Extract the (X, Y) coordinate from the center of the cell holding the provided text.  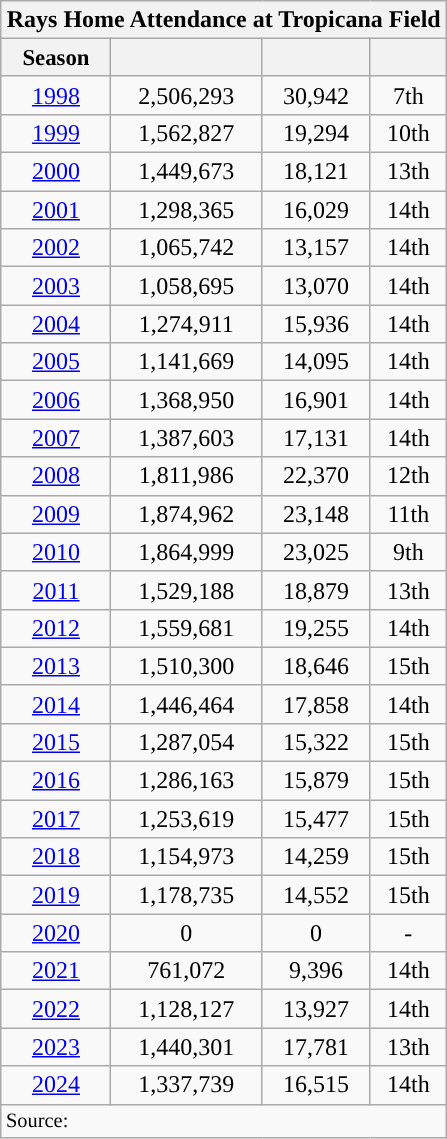
2010 (56, 552)
18,121 (316, 172)
2008 (56, 476)
17,858 (316, 704)
11th (408, 514)
1,178,735 (186, 895)
16,901 (316, 400)
1,141,669 (186, 362)
1,065,742 (186, 248)
2020 (56, 933)
2006 (56, 400)
Source: (224, 1121)
2000 (56, 172)
1999 (56, 133)
1,058,695 (186, 286)
2019 (56, 895)
2001 (56, 210)
1,562,827 (186, 133)
1,529,188 (186, 590)
1,337,739 (186, 1085)
2013 (56, 666)
2014 (56, 704)
1,154,973 (186, 857)
1,274,911 (186, 324)
1,128,127 (186, 1009)
1,286,163 (186, 781)
1,368,950 (186, 400)
13,070 (316, 286)
1,811,986 (186, 476)
14,259 (316, 857)
15,936 (316, 324)
9,396 (316, 971)
2021 (56, 971)
16,515 (316, 1085)
14,552 (316, 895)
22,370 (316, 476)
2018 (56, 857)
1,440,301 (186, 1047)
761,072 (186, 971)
1,510,300 (186, 666)
2002 (56, 248)
2,506,293 (186, 95)
1,253,619 (186, 819)
2015 (56, 742)
2005 (56, 362)
30,942 (316, 95)
19,255 (316, 628)
Season (56, 58)
2024 (56, 1085)
2003 (56, 286)
15,322 (316, 742)
17,131 (316, 438)
18,879 (316, 590)
17,781 (316, 1047)
7th (408, 95)
- (408, 933)
1,387,603 (186, 438)
15,879 (316, 781)
2022 (56, 1009)
1,864,999 (186, 552)
1,449,673 (186, 172)
2023 (56, 1047)
1,559,681 (186, 628)
2009 (56, 514)
2017 (56, 819)
1,874,962 (186, 514)
2011 (56, 590)
2007 (56, 438)
23,025 (316, 552)
13,927 (316, 1009)
19,294 (316, 133)
12th (408, 476)
1,298,365 (186, 210)
2016 (56, 781)
Rays Home Attendance at Tropicana Field (224, 20)
1,287,054 (186, 742)
1998 (56, 95)
14,095 (316, 362)
1,446,464 (186, 704)
13,157 (316, 248)
18,646 (316, 666)
15,477 (316, 819)
9th (408, 552)
23,148 (316, 514)
2004 (56, 324)
2012 (56, 628)
16,029 (316, 210)
10th (408, 133)
